Output the [x, y] coordinate of the center of the cell containing the given text.  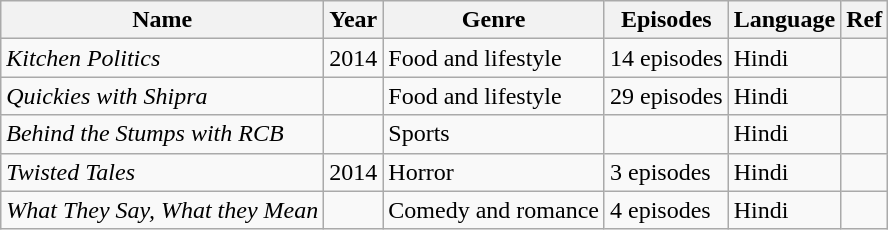
Behind the Stumps with RCB [162, 134]
29 episodes [666, 96]
What They Say, What they Mean [162, 210]
Horror [494, 172]
Episodes [666, 20]
Twisted Tales [162, 172]
4 episodes [666, 210]
Kitchen Politics [162, 58]
Genre [494, 20]
Comedy and romance [494, 210]
Language [784, 20]
Sports [494, 134]
3 episodes [666, 172]
Quickies with Shipra [162, 96]
14 episodes [666, 58]
Year [354, 20]
Name [162, 20]
Ref [864, 20]
